Determine the [X, Y] coordinate at the center of the cell enclosing the given text.  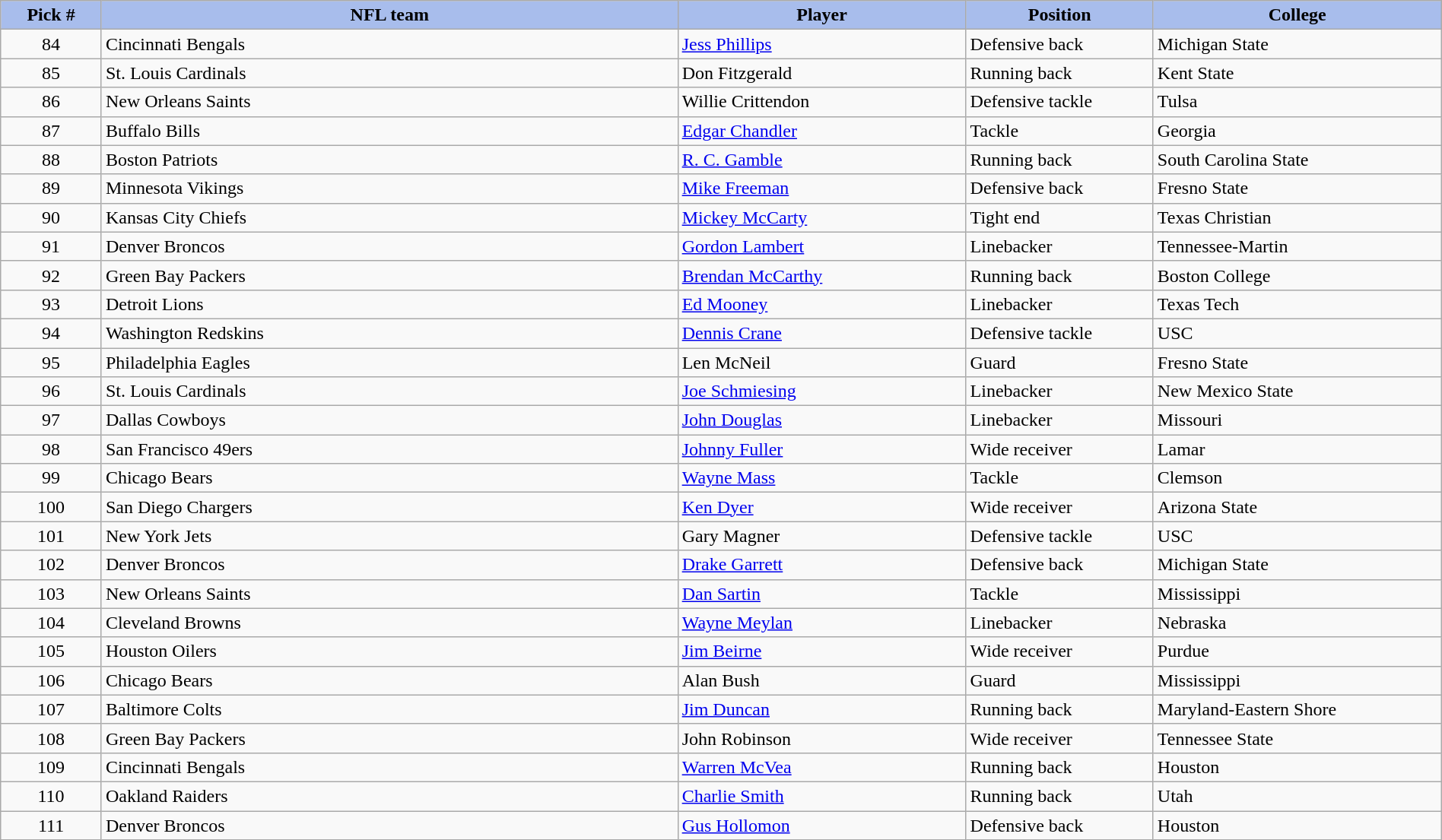
Willie Crittendon [821, 102]
Brendan McCarthy [821, 275]
Drake Garrett [821, 565]
Georgia [1297, 131]
Washington Redskins [389, 333]
Gary Magner [821, 536]
Clemson [1297, 478]
92 [52, 275]
101 [52, 536]
107 [52, 709]
Boston Patriots [389, 160]
Position [1059, 15]
Dallas Cowboys [389, 420]
Kent State [1297, 73]
Tight end [1059, 217]
Arizona State [1297, 507]
Jim Duncan [821, 709]
Detroit Lions [389, 304]
San Francisco 49ers [389, 449]
Don Fitzgerald [821, 73]
Texas Tech [1297, 304]
103 [52, 594]
85 [52, 73]
93 [52, 304]
Maryland-Eastern Shore [1297, 709]
104 [52, 623]
84 [52, 44]
John Douglas [821, 420]
102 [52, 565]
John Robinson [821, 738]
Kansas City Chiefs [389, 217]
99 [52, 478]
Ken Dyer [821, 507]
87 [52, 131]
Baltimore Colts [389, 709]
111 [52, 825]
Dennis Crane [821, 333]
105 [52, 651]
Alan Bush [821, 680]
95 [52, 363]
90 [52, 217]
Missouri [1297, 420]
Gordon Lambert [821, 246]
Cleveland Browns [389, 623]
Pick # [52, 15]
Minnesota Vikings [389, 189]
Warren McVea [821, 767]
Tennessee-Martin [1297, 246]
Edgar Chandler [821, 131]
Ed Mooney [821, 304]
88 [52, 160]
108 [52, 738]
86 [52, 102]
Lamar [1297, 449]
Joe Schmiesing [821, 391]
Charlie Smith [821, 796]
South Carolina State [1297, 160]
91 [52, 246]
109 [52, 767]
Jim Beirne [821, 651]
Wayne Mass [821, 478]
89 [52, 189]
106 [52, 680]
Gus Hollomon [821, 825]
94 [52, 333]
97 [52, 420]
New Mexico State [1297, 391]
Boston College [1297, 275]
Tennessee State [1297, 738]
110 [52, 796]
Nebraska [1297, 623]
Houston Oilers [389, 651]
Utah [1297, 796]
R. C. Gamble [821, 160]
Purdue [1297, 651]
Johnny Fuller [821, 449]
Philadelphia Eagles [389, 363]
Wayne Meylan [821, 623]
100 [52, 507]
96 [52, 391]
New York Jets [389, 536]
Mike Freeman [821, 189]
Jess Phillips [821, 44]
San Diego Chargers [389, 507]
Mickey McCarty [821, 217]
Tulsa [1297, 102]
98 [52, 449]
Player [821, 15]
Buffalo Bills [389, 131]
NFL team [389, 15]
Dan Sartin [821, 594]
College [1297, 15]
Oakland Raiders [389, 796]
Len McNeil [821, 363]
Texas Christian [1297, 217]
